From the cell containing the given text, extract its center point as (X, Y) coordinate. 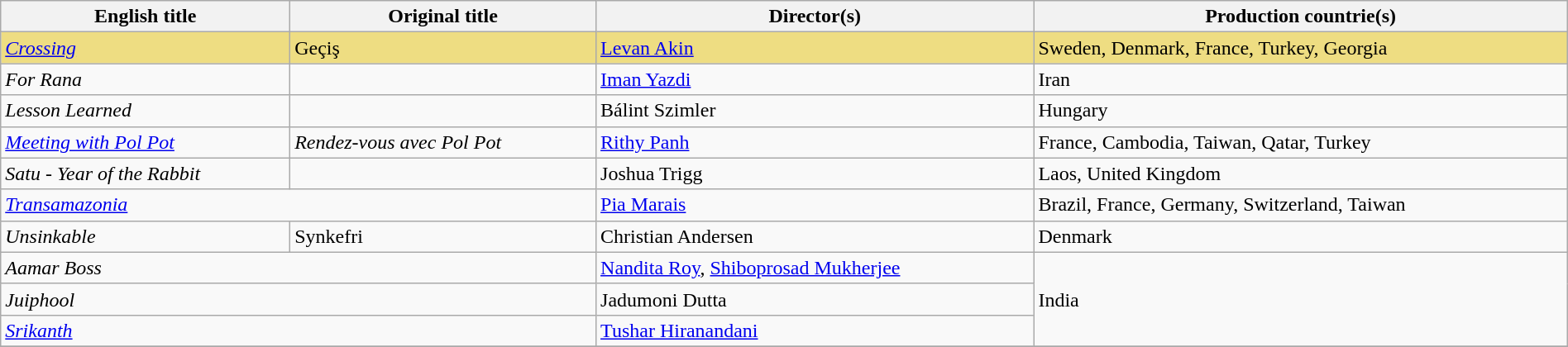
Lesson Learned (146, 111)
For Rana (146, 79)
Iran (1300, 79)
Synkefri (443, 236)
Rithy Panh (815, 142)
Geçiş (443, 48)
Rendez-vous avec Pol Pot (443, 142)
Laos, United Kingdom (1300, 173)
Jadumoni Dutta (815, 299)
Nandita Roy, Shiboprosad Mukherjee (815, 268)
Transamazonia (299, 205)
Tushar Hiranandani (815, 330)
Iman Yazdi (815, 79)
Srikanth (299, 330)
Satu - Year of the Rabbit (146, 173)
Meeting with Pol Pot (146, 142)
Pia Marais (815, 205)
Sweden, Denmark, France, Turkey, Georgia (1300, 48)
Aamar Boss (299, 268)
Joshua Trigg (815, 173)
Original title (443, 17)
Director(s) (815, 17)
Bálint Szimler (815, 111)
France, Cambodia, Taiwan, Qatar, Turkey (1300, 142)
India (1300, 299)
Hungary (1300, 111)
Production countrie(s) (1300, 17)
English title (146, 17)
Juiphool (299, 299)
Denmark (1300, 236)
Christian Andersen (815, 236)
Brazil, France, Germany, Switzerland, Taiwan (1300, 205)
Levan Akin (815, 48)
Unsinkable (146, 236)
Crossing (146, 48)
